Locate the cell with the specified text and output its (X, Y) center coordinate. 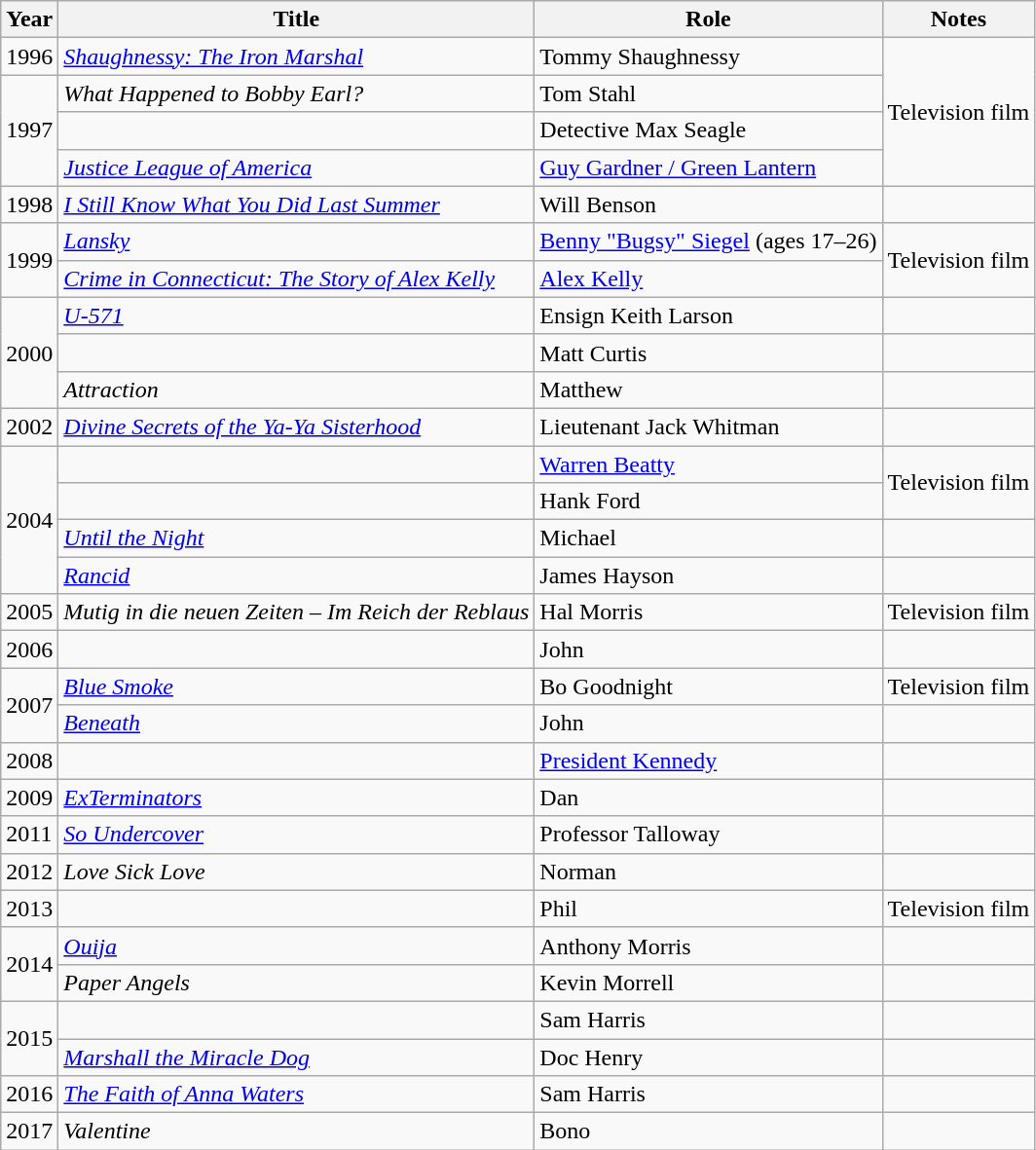
2013 (29, 909)
2006 (29, 649)
2017 (29, 1131)
So Undercover (296, 835)
Dan (709, 798)
Bono (709, 1131)
Tom Stahl (709, 93)
Until the Night (296, 538)
Crime in Connecticut: The Story of Alex Kelly (296, 278)
I Still Know What You Did Last Summer (296, 204)
Will Benson (709, 204)
Justice League of America (296, 167)
Phil (709, 909)
Mutig in die neuen Zeiten – Im Reich der Reblaus (296, 612)
2008 (29, 760)
Lansky (296, 241)
2007 (29, 705)
Tommy Shaughnessy (709, 56)
2016 (29, 1094)
Anthony Morris (709, 946)
Valentine (296, 1131)
Beneath (296, 723)
1998 (29, 204)
Year (29, 19)
Doc Henry (709, 1057)
Bo Goodnight (709, 686)
The Faith of Anna Waters (296, 1094)
Warren Beatty (709, 464)
Title (296, 19)
ExTerminators (296, 798)
2000 (29, 352)
2009 (29, 798)
Ouija (296, 946)
Lieutenant Jack Whitman (709, 427)
Paper Angels (296, 983)
Guy Gardner / Green Lantern (709, 167)
Alex Kelly (709, 278)
Hal Morris (709, 612)
2002 (29, 427)
Matt Curtis (709, 352)
2012 (29, 872)
Marshall the Miracle Dog (296, 1057)
Kevin Morrell (709, 983)
1996 (29, 56)
James Hayson (709, 575)
Professor Talloway (709, 835)
2005 (29, 612)
Michael (709, 538)
Ensign Keith Larson (709, 315)
Notes (958, 19)
Norman (709, 872)
Matthew (709, 390)
President Kennedy (709, 760)
2015 (29, 1038)
Benny "Bugsy" Siegel (ages 17–26) (709, 241)
Divine Secrets of the Ya-Ya Sisterhood (296, 427)
Rancid (296, 575)
1999 (29, 260)
2011 (29, 835)
2014 (29, 964)
Attraction (296, 390)
Love Sick Love (296, 872)
U-571 (296, 315)
Role (709, 19)
Detective Max Seagle (709, 130)
Shaughnessy: The Iron Marshal (296, 56)
1997 (29, 130)
Hank Ford (709, 501)
2004 (29, 520)
Blue Smoke (296, 686)
What Happened to Bobby Earl? (296, 93)
